Locate the cell with the specified text and output its [X, Y] center coordinate. 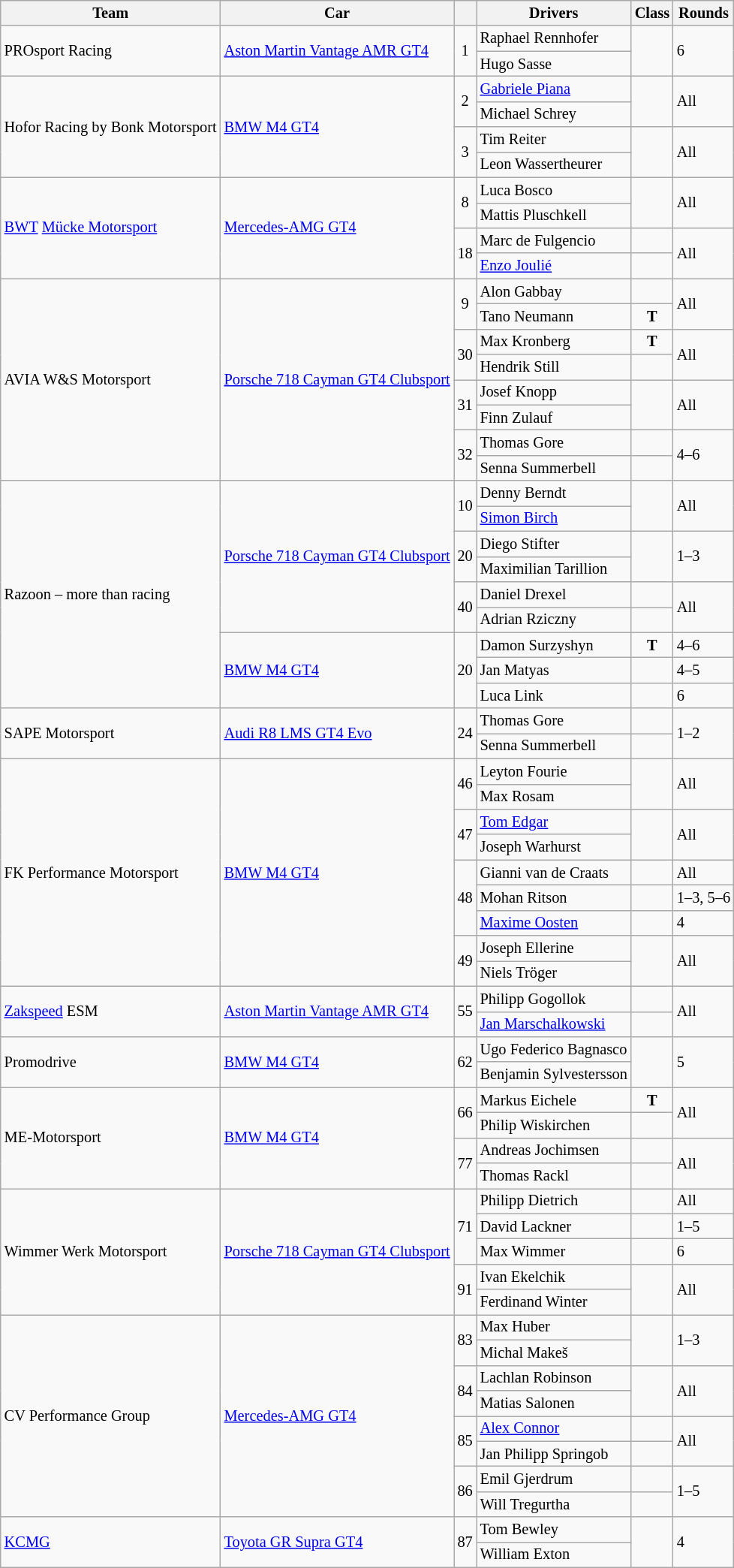
Alex Connor [554, 1428]
Alon Gabbay [554, 291]
Jan Marschalkowski [554, 1024]
Max Rosam [554, 797]
24 [465, 733]
Tim Reiter [554, 140]
Max Kronberg [554, 342]
Maximilian Tarillion [554, 569]
SAPE Motorsport [111, 733]
Luca Link [554, 695]
Adrian Rziczny [554, 620]
Tom Bewley [554, 1530]
Michael Schrey [554, 114]
83 [465, 1340]
40 [465, 607]
1–2 [704, 733]
Promodrive [111, 1062]
Markus Eichele [554, 1100]
Niels Tröger [554, 973]
Jan Philipp Springob [554, 1454]
Lachlan Robinson [554, 1378]
Diego Stifter [554, 544]
Denny Berndt [554, 493]
Enzo Joulié [554, 266]
46 [465, 784]
Car [338, 13]
Mattis Pluschkell [554, 216]
Gabriele Piana [554, 89]
32 [465, 455]
Finn Zulauf [554, 418]
Wimmer Werk Motorsport [111, 1251]
Ivan Ekelchik [554, 1277]
Marc de Fulgencio [554, 240]
Tano Neumann [554, 316]
Matias Salonen [554, 1403]
87 [465, 1542]
Max Huber [554, 1327]
Class [652, 13]
1–3, 5–6 [704, 897]
Team [111, 13]
Simon Birch [554, 518]
Benjamin Sylvestersson [554, 1075]
Mohan Ritson [554, 897]
Toyota GR Supra GT4 [338, 1542]
Daniel Drexel [554, 594]
Audi R8 LMS GT4 Evo [338, 733]
Joseph Ellerine [554, 948]
31 [465, 404]
71 [465, 1226]
3 [465, 152]
85 [465, 1440]
2 [465, 101]
Leyton Fourie [554, 771]
84 [465, 1391]
1 [465, 51]
BWT Mücke Motorsport [111, 228]
Tom Edgar [554, 822]
Josef Knopp [554, 392]
Thomas Rackl [554, 1176]
Hendrik Still [554, 367]
KCMG [111, 1542]
Hofor Racing by Bonk Motorsport [111, 126]
Will Tregurtha [554, 1504]
Razoon – more than racing [111, 595]
Philipp Dietrich [554, 1201]
4–5 [704, 670]
FK Performance Motorsport [111, 873]
Andreas Jochimsen [554, 1150]
ME-Motorsport [111, 1138]
66 [465, 1113]
Hugo Sasse [554, 64]
Ferdinand Winter [554, 1302]
Drivers [554, 13]
Damon Surzyshyn [554, 645]
CV Performance Group [111, 1415]
Zakspeed ESM [111, 1011]
9 [465, 303]
Philipp Gogollok [554, 999]
49 [465, 961]
5 [704, 1062]
William Exton [554, 1554]
Gianni van de Craats [554, 873]
86 [465, 1491]
8 [465, 203]
10 [465, 506]
Leon Wassertheurer [554, 164]
Michal Makeš [554, 1352]
55 [465, 1011]
91 [465, 1289]
48 [465, 898]
AVIA W&S Motorsport [111, 380]
Philip Wiskirchen [554, 1125]
62 [465, 1062]
Raphael Rennhofer [554, 38]
PROsport Racing [111, 51]
Ugo Federico Bagnasco [554, 1049]
18 [465, 252]
David Lackner [554, 1226]
77 [465, 1162]
Rounds [704, 13]
Maxime Oosten [554, 923]
30 [465, 354]
Max Wimmer [554, 1252]
Luca Bosco [554, 190]
Joseph Warhurst [554, 847]
Emil Gjerdrum [554, 1479]
47 [465, 834]
Jan Matyas [554, 670]
